From the cell containing the given text, extract its center point as [X, Y] coordinate. 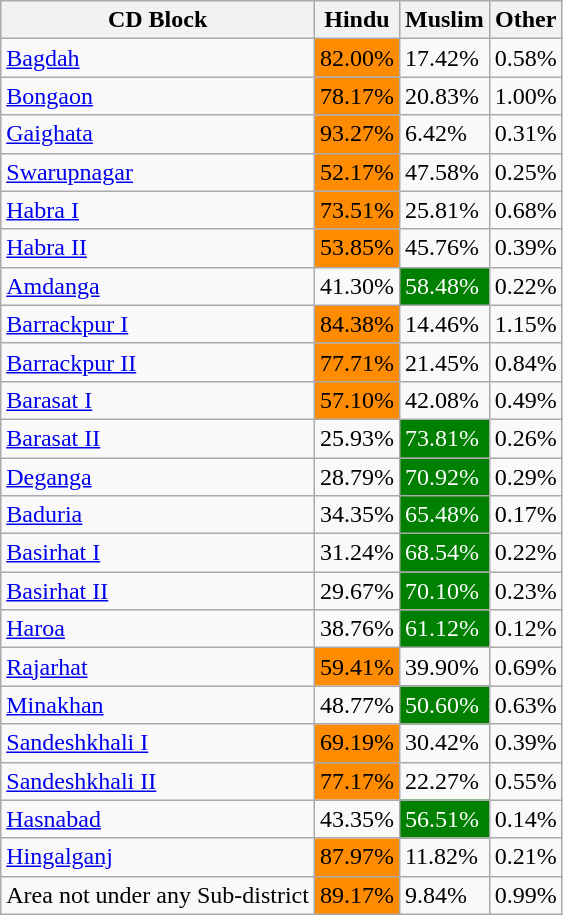
17.42% [444, 58]
87.97% [356, 857]
Haroa [158, 629]
Habra I [158, 210]
45.76% [444, 248]
0.23% [526, 591]
59.41% [356, 667]
77.71% [356, 362]
0.69% [526, 667]
56.51% [444, 819]
73.51% [356, 210]
25.93% [356, 438]
Swarupnagar [158, 172]
1.15% [526, 324]
0.21% [526, 857]
21.45% [444, 362]
Minakhan [158, 705]
22.27% [444, 781]
0.17% [526, 515]
0.14% [526, 819]
39.90% [444, 667]
Barasat II [158, 438]
0.25% [526, 172]
73.81% [444, 438]
69.19% [356, 743]
Hasnabad [158, 819]
0.99% [526, 895]
Amdanga [158, 286]
38.76% [356, 629]
84.38% [356, 324]
Muslim [444, 20]
82.00% [356, 58]
Area not under any Sub-district [158, 895]
70.10% [444, 591]
Bagdah [158, 58]
77.17% [356, 781]
43.35% [356, 819]
CD Block [158, 20]
Sandeshkhali I [158, 743]
14.46% [444, 324]
Barasat I [158, 400]
0.26% [526, 438]
Bongaon [158, 96]
Other [526, 20]
48.77% [356, 705]
0.68% [526, 210]
0.58% [526, 58]
11.82% [444, 857]
Habra II [158, 248]
1.00% [526, 96]
31.24% [356, 553]
65.48% [444, 515]
Basirhat II [158, 591]
30.42% [444, 743]
25.81% [444, 210]
29.67% [356, 591]
68.54% [444, 553]
61.12% [444, 629]
Hingalganj [158, 857]
Barrackpur I [158, 324]
0.55% [526, 781]
Baduria [158, 515]
Gaighata [158, 134]
0.31% [526, 134]
28.79% [356, 477]
0.84% [526, 362]
52.17% [356, 172]
0.63% [526, 705]
6.42% [444, 134]
93.27% [356, 134]
89.17% [356, 895]
0.12% [526, 629]
Hindu [356, 20]
50.60% [444, 705]
58.48% [444, 286]
Deganga [158, 477]
Barrackpur II [158, 362]
57.10% [356, 400]
0.49% [526, 400]
41.30% [356, 286]
9.84% [444, 895]
78.17% [356, 96]
53.85% [356, 248]
0.29% [526, 477]
34.35% [356, 515]
42.08% [444, 400]
Sandeshkhali II [158, 781]
47.58% [444, 172]
Rajarhat [158, 667]
20.83% [444, 96]
Basirhat I [158, 553]
70.92% [444, 477]
